Determine the (x, y) coordinate at the center of the cell enclosing the given text.  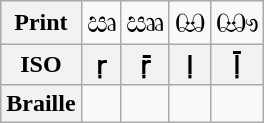
ḷ (190, 65)
ISO (41, 65)
ṝ (146, 65)
ḹ (236, 65)
ṛ (101, 65)
ඍ (101, 23)
ඐ (236, 23)
ඏ (190, 23)
Print (41, 23)
ඎ (146, 23)
Braille (41, 103)
